Pinpoint the cell where the given text exists, returning its (x, y) midpoint coordinate. 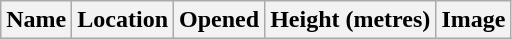
Opened (220, 20)
Location (123, 20)
Image (474, 20)
Name (36, 20)
Height (metres) (350, 20)
